Detect which cell encompasses the target text, then output its [x, y] center coordinate. 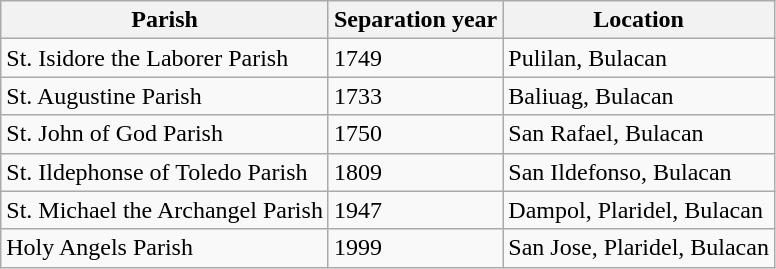
Baliuag, Bulacan [639, 96]
1947 [415, 210]
San Ildefonso, Bulacan [639, 172]
San Rafael, Bulacan [639, 134]
Location [639, 20]
Parish [165, 20]
1733 [415, 96]
Pulilan, Bulacan [639, 58]
1809 [415, 172]
Separation year [415, 20]
Holy Angels Parish [165, 248]
Dampol, Plaridel, Bulacan [639, 210]
St. Ildephonse of Toledo Parish [165, 172]
St. Michael the Archangel Parish [165, 210]
1749 [415, 58]
San Jose, Plaridel, Bulacan [639, 248]
St. John of God Parish [165, 134]
St. Isidore the Laborer Parish [165, 58]
1999 [415, 248]
St. Augustine Parish [165, 96]
1750 [415, 134]
